Provide the (x, y) coordinate of the cell's center where the given text is located.  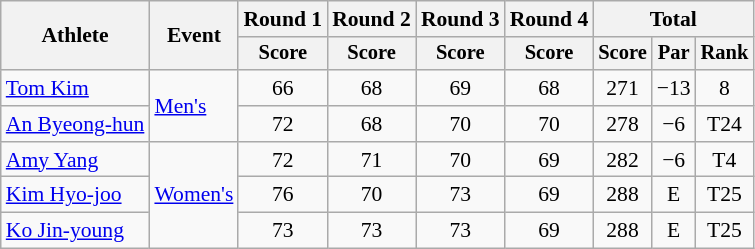
Event (194, 36)
8 (725, 88)
Tom Kim (76, 88)
T4 (725, 160)
Women's (194, 196)
Par (674, 54)
Athlete (76, 36)
Men's (194, 106)
66 (282, 88)
Round 2 (372, 19)
71 (372, 160)
271 (622, 88)
Total (673, 19)
Round 4 (550, 19)
Kim Hyo-joo (76, 195)
Ko Jin-young (76, 231)
An Byeong-hun (76, 124)
Rank (725, 54)
−13 (674, 88)
278 (622, 124)
Round 1 (282, 19)
Round 3 (460, 19)
T24 (725, 124)
Amy Yang (76, 160)
76 (282, 195)
282 (622, 160)
